Pinpoint the cell where the given text exists, returning its (x, y) midpoint coordinate. 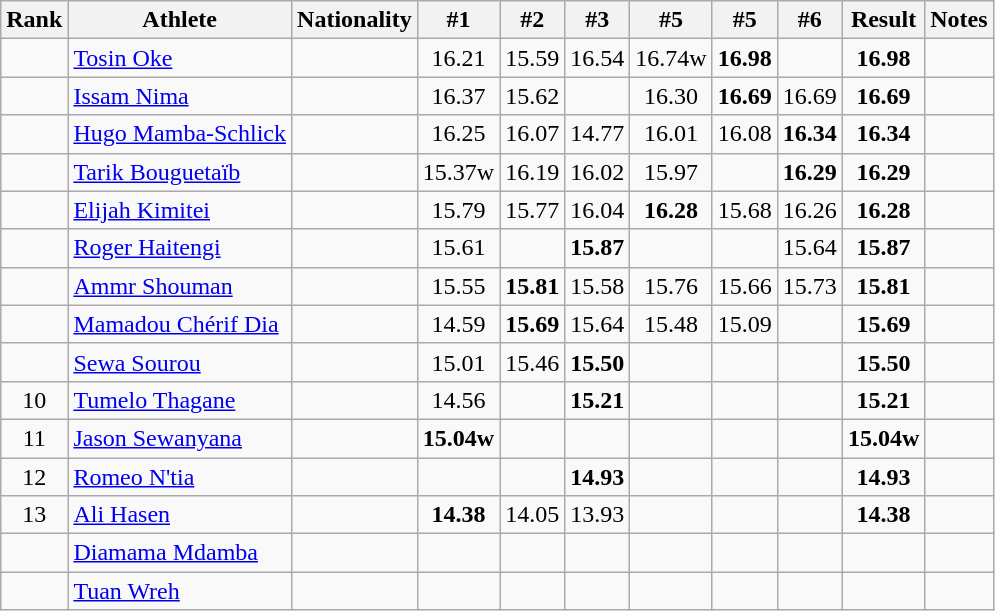
16.04 (598, 210)
15.59 (532, 58)
16.74w (671, 58)
15.09 (744, 324)
Mamadou Chérif Dia (180, 324)
10 (34, 400)
Tumelo Thagane (180, 400)
11 (34, 438)
Roger Haitengi (180, 248)
15.79 (458, 210)
16.37 (458, 96)
Romeo N'tia (180, 477)
Ali Hasen (180, 515)
15.46 (532, 362)
15.66 (744, 286)
16.19 (532, 172)
Jason Sewanyana (180, 438)
16.30 (671, 96)
15.76 (671, 286)
15.58 (598, 286)
Issam Nima (180, 96)
16.21 (458, 58)
13.93 (598, 515)
Tarik Bouguetaïb (180, 172)
#1 (458, 20)
Rank (34, 20)
Nationality (355, 20)
#6 (810, 20)
#3 (598, 20)
Ammr Shouman (180, 286)
16.01 (671, 134)
Athlete (180, 20)
16.08 (744, 134)
15.01 (458, 362)
15.77 (532, 210)
15.48 (671, 324)
15.55 (458, 286)
12 (34, 477)
15.97 (671, 172)
Result (883, 20)
15.62 (532, 96)
15.37w (458, 172)
#2 (532, 20)
13 (34, 515)
15.61 (458, 248)
14.05 (532, 515)
Elijah Kimitei (180, 210)
Tosin Oke (180, 58)
Hugo Mamba-Schlick (180, 134)
15.73 (810, 286)
14.56 (458, 400)
16.25 (458, 134)
16.02 (598, 172)
14.59 (458, 324)
16.26 (810, 210)
14.77 (598, 134)
Sewa Sourou (180, 362)
16.07 (532, 134)
16.54 (598, 58)
Tuan Wreh (180, 591)
Notes (959, 20)
15.68 (744, 210)
Diamama Mdamba (180, 553)
